Provide the [X, Y] coordinate of the cell's center where the given text is located.  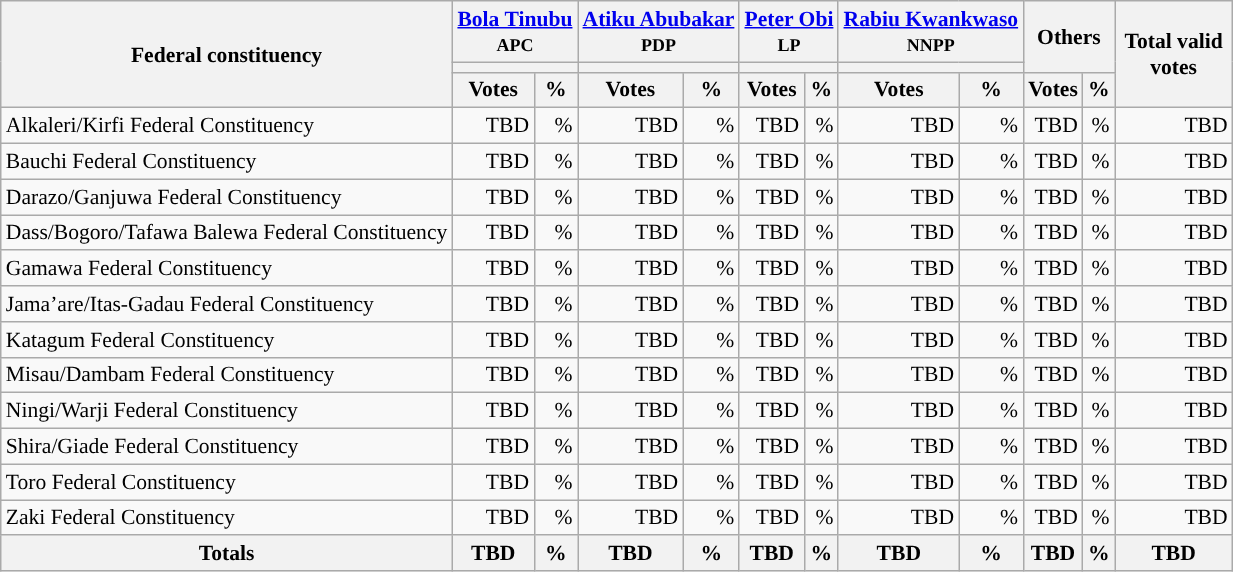
Zaki Federal Constituency [227, 518]
Total valid votes [1174, 54]
Toro Federal Constituency [227, 482]
Shira/Giade Federal Constituency [227, 447]
Katagum Federal Constituency [227, 340]
Atiku AbubakarPDP [659, 32]
Misau/Dambam Federal Constituency [227, 375]
Alkaleri/Kirfi Federal Constituency [227, 126]
Rabiu KwankwasoNNPP [930, 32]
Dass/Bogoro/Tafawa Balewa Federal Constituency [227, 233]
Federal constituency [227, 54]
Gamawa Federal Constituency [227, 269]
Peter ObiLP [788, 32]
Darazo/Ganjuwa Federal Constituency [227, 197]
Bola TinubuAPC [514, 32]
Jama’are/Itas-Gadau Federal Constituency [227, 304]
Totals [227, 554]
Bauchi Federal Constituency [227, 162]
Others [1068, 36]
Ningi/Warji Federal Constituency [227, 411]
